Detect which cell encompasses the target text, then output its (x, y) center coordinate. 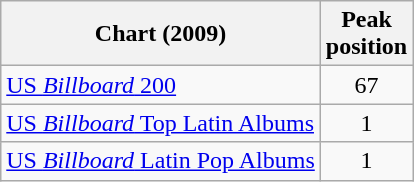
67 (366, 85)
US Billboard Top Latin Albums (161, 123)
US Billboard Latin Pop Albums (161, 161)
Chart (2009) (161, 34)
Peakposition (366, 34)
US Billboard 200 (161, 85)
